Scan for the cell matching the given text and deliver its (X, Y) coordinate at center. 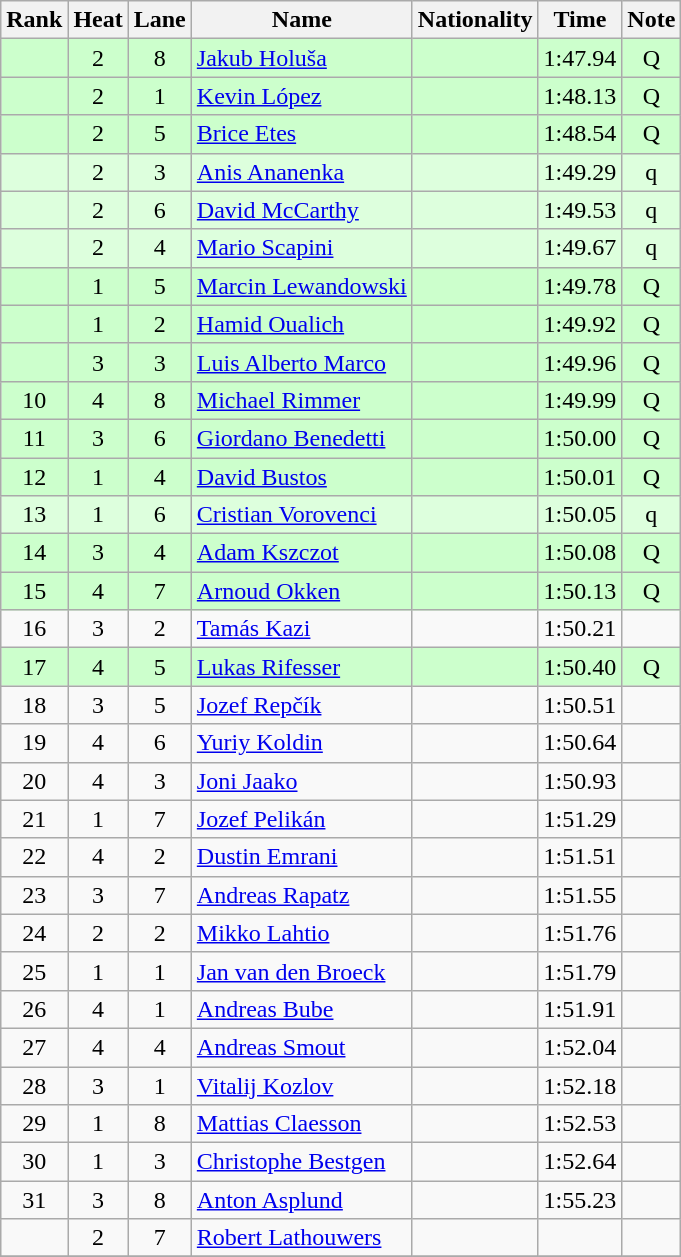
1:49.99 (580, 400)
29 (34, 1124)
21 (34, 819)
Jan van den Broeck (302, 971)
David Bustos (302, 477)
Jakub Holuša (302, 58)
31 (34, 1200)
1:52.64 (580, 1162)
Dustin Emrani (302, 857)
15 (34, 591)
Mikko Lahtio (302, 933)
26 (34, 1009)
1:50.21 (580, 629)
1:52.18 (580, 1085)
Andreas Bube (302, 1009)
Joni Jaako (302, 781)
19 (34, 743)
11 (34, 438)
30 (34, 1162)
Robert Lathouwers (302, 1238)
18 (34, 705)
Note (652, 20)
1:50.05 (580, 515)
1:50.64 (580, 743)
16 (34, 629)
Jozef Repčík (302, 705)
Hamid Oualich (302, 324)
1:50.01 (580, 477)
1:55.23 (580, 1200)
Mario Scapini (302, 248)
1:52.53 (580, 1124)
1:51.55 (580, 895)
Jozef Pelikán (302, 819)
Andreas Rapatz (302, 895)
10 (34, 400)
Heat (98, 20)
Yuriy Koldin (302, 743)
20 (34, 781)
Christophe Bestgen (302, 1162)
14 (34, 553)
1:50.40 (580, 667)
1:50.08 (580, 553)
1:51.76 (580, 933)
Tamás Kazi (302, 629)
Adam Kszczot (302, 553)
23 (34, 895)
1:50.51 (580, 705)
1:49.92 (580, 324)
1:49.53 (580, 210)
1:50.13 (580, 591)
Marcin Lewandowski (302, 286)
Cristian Vorovenci (302, 515)
1:50.00 (580, 438)
27 (34, 1047)
28 (34, 1085)
Michael Rimmer (302, 400)
1:49.67 (580, 248)
Lane (160, 20)
12 (34, 477)
Andreas Smout (302, 1047)
Mattias Claesson (302, 1124)
Brice Etes (302, 134)
1:51.29 (580, 819)
17 (34, 667)
Vitalij Kozlov (302, 1085)
1:50.93 (580, 781)
1:49.29 (580, 172)
1:51.79 (580, 971)
1:51.91 (580, 1009)
25 (34, 971)
Nationality (475, 20)
Time (580, 20)
Rank (34, 20)
Anis Ananenka (302, 172)
1:48.13 (580, 96)
22 (34, 857)
24 (34, 933)
13 (34, 515)
1:52.04 (580, 1047)
David McCarthy (302, 210)
1:47.94 (580, 58)
1:49.96 (580, 362)
Giordano Benedetti (302, 438)
1:49.78 (580, 286)
Luis Alberto Marco (302, 362)
Anton Asplund (302, 1200)
Lukas Rifesser (302, 667)
1:51.51 (580, 857)
Name (302, 20)
Kevin López (302, 96)
1:48.54 (580, 134)
Arnoud Okken (302, 591)
